Search for the cell housing the specified text and yield its (x, y) center coordinate. 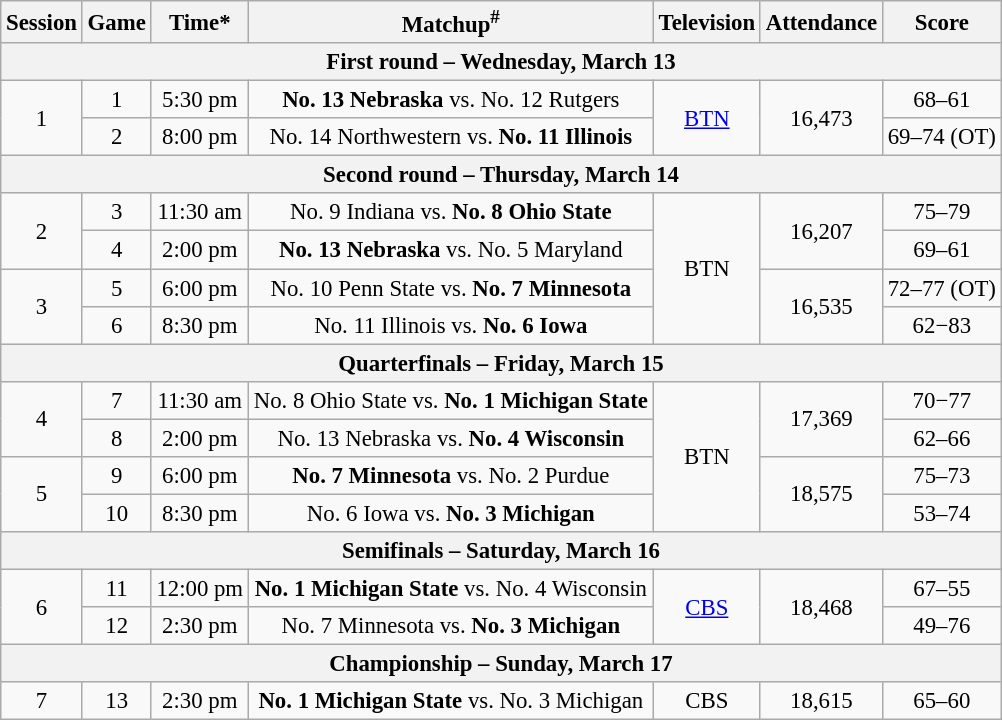
72–77 (OT) (942, 288)
No. 7 Minnesota vs. No. 3 Michigan (450, 626)
Score (942, 22)
Session (42, 22)
Semifinals – Saturday, March 16 (501, 551)
No. 6 Iowa vs. No. 3 Michigan (450, 513)
62–66 (942, 438)
First round – Wednesday, March 13 (501, 62)
No. 1 Michigan State vs. No. 3 Michigan (450, 701)
12 (116, 626)
No. 1 Michigan State vs. No. 4 Wisconsin (450, 588)
62−83 (942, 325)
Television (706, 22)
16,473 (821, 118)
9 (116, 476)
18,575 (821, 494)
11 (116, 588)
53–74 (942, 513)
8:00 pm (200, 137)
No. 13 Nebraska vs. No. 12 Rutgers (450, 100)
No. 13 Nebraska vs. No. 4 Wisconsin (450, 438)
Game (116, 22)
No. 14 Northwestern vs. No. 11 Illinois (450, 137)
No. 8 Ohio State vs. No. 1 Michigan State (450, 400)
No. 9 Indiana vs. No. 8 Ohio State (450, 213)
70−77 (942, 400)
16,207 (821, 232)
65–60 (942, 701)
16,535 (821, 306)
No. 11 Illinois vs. No. 6 Iowa (450, 325)
No. 13 Nebraska vs. No. 5 Maryland (450, 250)
Matchup# (450, 22)
Quarterfinals – Friday, March 15 (501, 363)
8 (116, 438)
Championship – Sunday, March 17 (501, 664)
67–55 (942, 588)
Time* (200, 22)
18,615 (821, 701)
49–76 (942, 626)
68–61 (942, 100)
13 (116, 701)
10 (116, 513)
75–73 (942, 476)
69–61 (942, 250)
18,468 (821, 606)
75–79 (942, 213)
Attendance (821, 22)
17,369 (821, 418)
Second round – Thursday, March 14 (501, 175)
No. 7 Minnesota vs. No. 2 Purdue (450, 476)
No. 10 Penn State vs. No. 7 Minnesota (450, 288)
69–74 (OT) (942, 137)
5:30 pm (200, 100)
12:00 pm (200, 588)
